Output the [X, Y] coordinate of the center of the cell containing the given text.  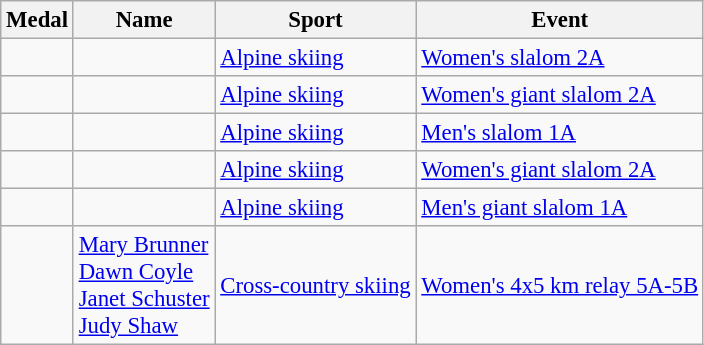
Name [144, 20]
Cross-country skiing [316, 286]
Sport [316, 20]
Mary BrunnerDawn CoyleJanet SchusterJudy Shaw [144, 286]
Men's slalom 1A [560, 133]
Medal [38, 20]
Event [560, 20]
Women's 4x5 km relay 5A-5B [560, 286]
Men's giant slalom 1A [560, 208]
Women's slalom 2A [560, 58]
